From the cell containing the given text, extract its center point as [X, Y] coordinate. 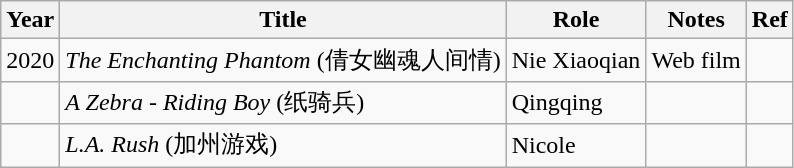
Ref [770, 20]
Year [30, 20]
Title [283, 20]
Web film [696, 60]
Nicole [576, 146]
Notes [696, 20]
2020 [30, 60]
A Zebra - Riding Boy (纸骑兵) [283, 102]
L.A. Rush (加州游戏) [283, 146]
Role [576, 20]
Qingqing [576, 102]
Nie Xiaoqian [576, 60]
The Enchanting Phantom (倩女幽魂人间情) [283, 60]
